Determine the [X, Y] coordinate at the center of the cell enclosing the given text.  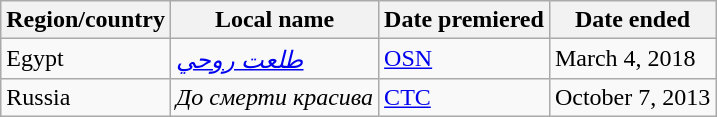
Local name [274, 20]
Date premiered [464, 20]
October 7, 2013 [632, 97]
Russia [86, 97]
March 4, 2018 [632, 59]
Egypt [86, 59]
СТС [464, 97]
طلعت روحي [274, 59]
До смерти красива [274, 97]
OSN [464, 59]
Region/country [86, 20]
Date ended [632, 20]
